Return the [X, Y] coordinate for the center point of the cell that contains the specified text.  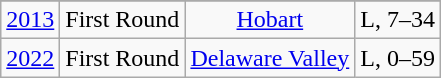
Delaware Valley [270, 58]
2013 [30, 20]
2022 [30, 58]
L, 7–34 [398, 20]
L, 0–59 [398, 58]
Hobart [270, 20]
